Scan for the cell matching the given text and deliver its [X, Y] coordinate at center. 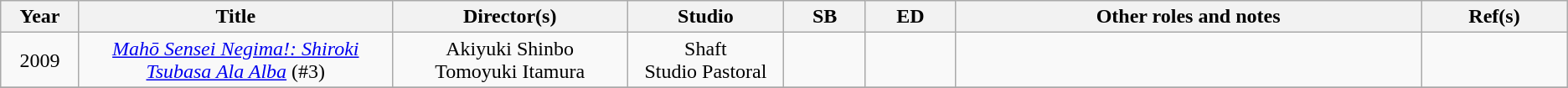
Director(s) [509, 17]
Year [40, 17]
Ref(s) [1494, 17]
2009 [40, 60]
Title [235, 17]
Other roles and notes [1188, 17]
Studio [705, 17]
ED [910, 17]
ShaftStudio Pastoral [705, 60]
SB [824, 17]
Mahō Sensei Negima!: Shiroki Tsubasa Ala Alba (#3) [235, 60]
Akiyuki Shinbo Tomoyuki Itamura [509, 60]
